Output the [x, y] coordinate of the center of the cell containing the given text.  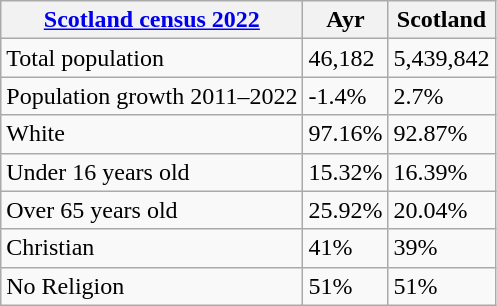
92.87% [442, 134]
46,182 [346, 58]
Total population [152, 58]
2.7% [442, 96]
97.16% [346, 134]
20.04% [442, 210]
Ayr [346, 20]
16.39% [442, 172]
Under 16 years old [152, 172]
Population growth 2011–2022 [152, 96]
White [152, 134]
Over 65 years old [152, 210]
No Religion [152, 286]
-1.4% [346, 96]
Scotland census 2022 [152, 20]
15.32% [346, 172]
5,439,842 [442, 58]
25.92% [346, 210]
Scotland [442, 20]
39% [442, 248]
41% [346, 248]
Christian [152, 248]
